Output the (x, y) coordinate of the center of the cell containing the given text.  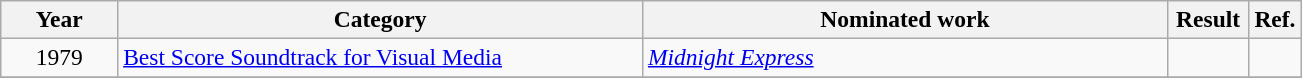
Year (60, 19)
Result (1208, 19)
Midnight Express (906, 57)
Best Score Soundtrack for Visual Media (380, 57)
Nominated work (906, 19)
1979 (60, 57)
Ref. (1275, 19)
Category (380, 19)
